Return the [X, Y] coordinate for the center point of the cell that contains the specified text.  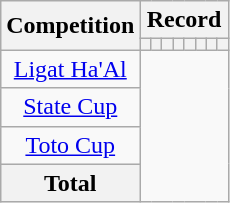
Ligat Ha'Al [70, 69]
State Cup [70, 107]
Total [70, 183]
Toto Cup [70, 145]
Record [184, 20]
Competition [70, 26]
